Extract the (x, y) coordinate from the center of the cell holding the provided text.  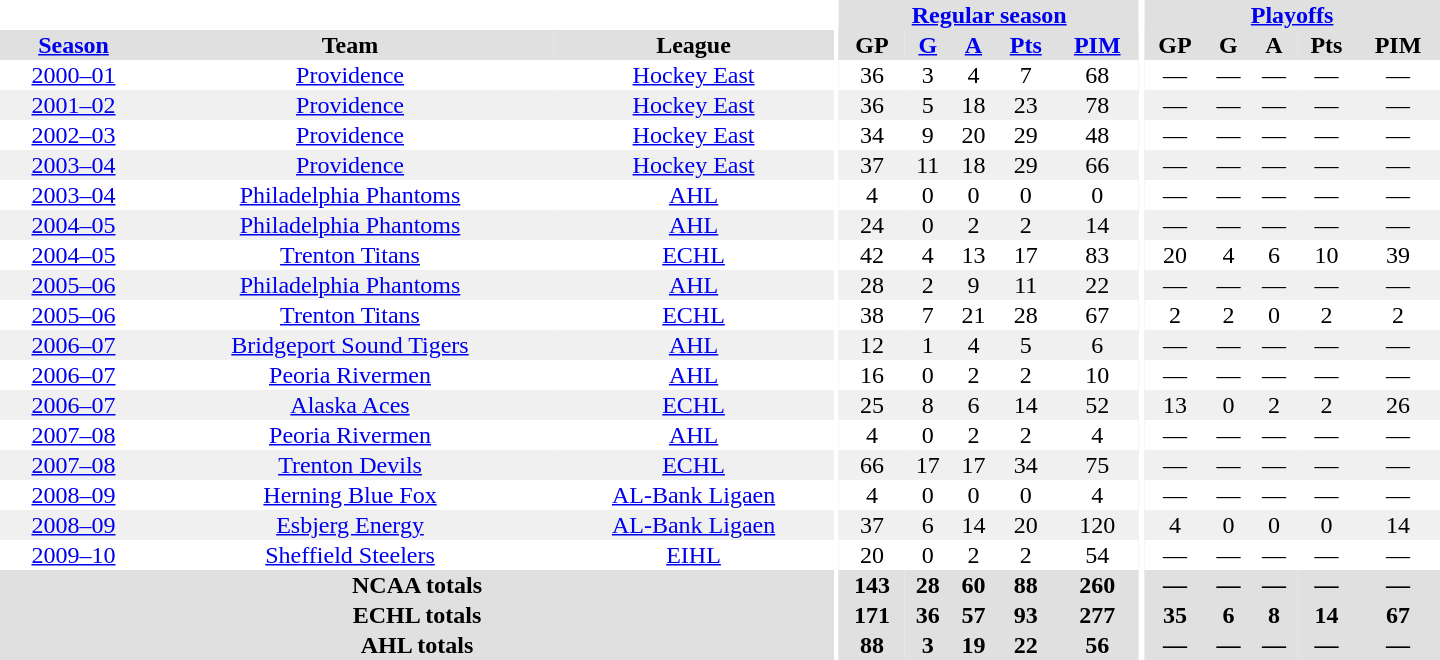
Bridgeport Sound Tigers (350, 345)
48 (1097, 135)
38 (872, 315)
260 (1097, 585)
52 (1097, 405)
78 (1097, 105)
League (694, 45)
60 (974, 585)
23 (1026, 105)
24 (872, 225)
Season (74, 45)
57 (974, 615)
54 (1097, 555)
16 (872, 375)
Trenton Devils (350, 465)
12 (872, 345)
25 (872, 405)
19 (974, 645)
42 (872, 255)
Playoffs (1292, 15)
AHL totals (417, 645)
Herning Blue Fox (350, 495)
26 (1398, 405)
75 (1097, 465)
143 (872, 585)
ECHL totals (417, 615)
120 (1097, 525)
2000–01 (74, 75)
83 (1097, 255)
Team (350, 45)
EIHL (694, 555)
Sheffield Steelers (350, 555)
21 (974, 315)
2001–02 (74, 105)
68 (1097, 75)
2009–10 (74, 555)
171 (872, 615)
Regular season (989, 15)
93 (1026, 615)
2002–03 (74, 135)
Esbjerg Energy (350, 525)
Alaska Aces (350, 405)
277 (1097, 615)
56 (1097, 645)
NCAA totals (417, 585)
35 (1174, 615)
39 (1398, 255)
1 (928, 345)
